Return the [X, Y] coordinate for the center point of the cell that contains the specified text.  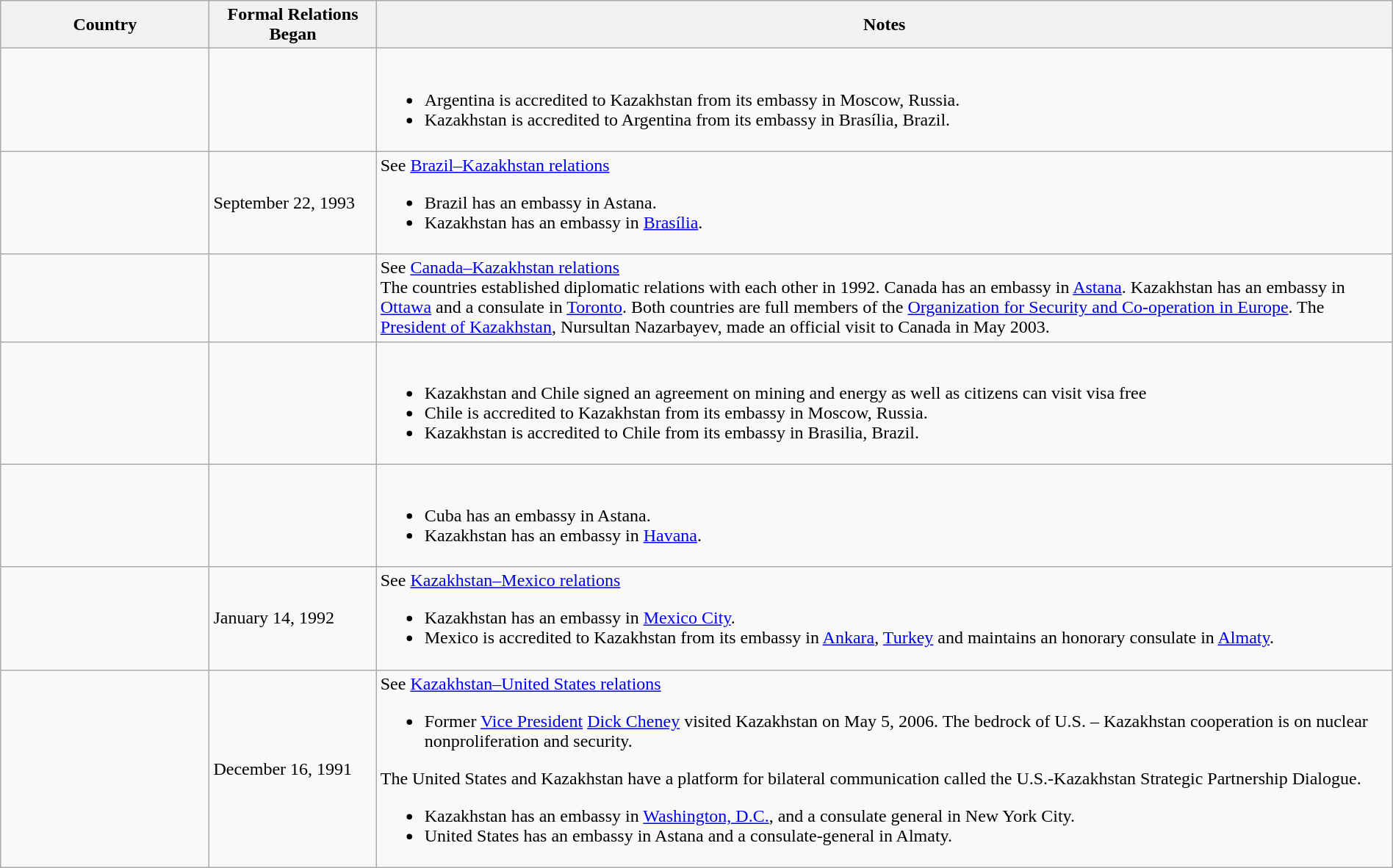
January 14, 1992 [292, 618]
Argentina is accredited to Kazakhstan from its embassy in Moscow, Russia.Kazakhstan is accredited to Argentina from its embassy in Brasília, Brazil. [885, 100]
Formal Relations Began [292, 25]
December 16, 1991 [292, 768]
Country [105, 25]
September 22, 1993 [292, 203]
See Brazil–Kazakhstan relationsBrazil has an embassy in Astana.Kazakhstan has an embassy in Brasília. [885, 203]
Notes [885, 25]
Cuba has an embassy in Astana.Kazakhstan has an embassy in Havana. [885, 516]
